Output the [x, y] coordinate of the center of the cell containing the given text.  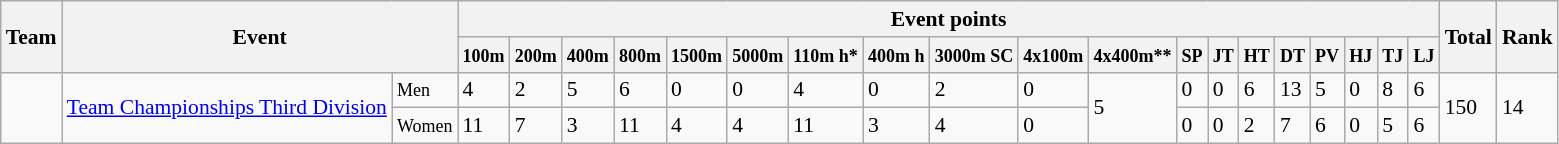
HJ [1360, 55]
800m [640, 55]
Team [32, 36]
3000m SC [974, 55]
110m h* [826, 55]
100m [484, 55]
150 [1468, 108]
SP [1192, 55]
HT [1257, 55]
Event points [949, 19]
Event [260, 36]
14 [1528, 108]
4x100m [1053, 55]
PV [1327, 55]
DT [1292, 55]
LJ [1424, 55]
Women [425, 126]
TJ [1392, 55]
200m [536, 55]
4x400m** [1132, 55]
8 [1392, 90]
1500m [696, 55]
Rank [1528, 36]
Total [1468, 36]
400m [588, 55]
400m h [896, 55]
5000m [758, 55]
Men [425, 90]
JT [1224, 55]
Team Championships Third Division [227, 108]
13 [1292, 90]
